Detect which cell encompasses the target text, then output its [x, y] center coordinate. 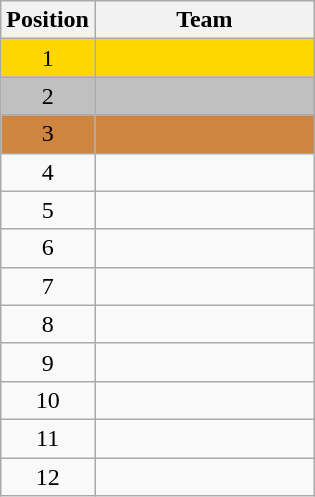
Position [48, 20]
5 [48, 210]
6 [48, 248]
2 [48, 96]
3 [48, 134]
7 [48, 286]
12 [48, 477]
8 [48, 324]
11 [48, 438]
1 [48, 58]
Team [204, 20]
4 [48, 172]
9 [48, 362]
10 [48, 400]
